Return the [x, y] coordinate for the center point of the cell that contains the specified text.  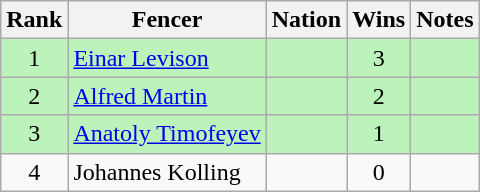
4 [34, 172]
Notes [445, 20]
Fencer [167, 20]
Anatoly Timofeyev [167, 134]
Nation [306, 20]
Einar Levison [167, 58]
Rank [34, 20]
0 [379, 172]
Wins [379, 20]
Alfred Martin [167, 96]
Johannes Kolling [167, 172]
